Determine the [x, y] coordinate at the center of the cell enclosing the given text.  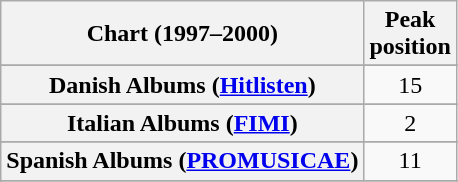
Spanish Albums (PROMUSICAE) [182, 161]
2 [410, 123]
15 [410, 85]
Chart (1997–2000) [182, 34]
Danish Albums (Hitlisten) [182, 85]
Peakposition [410, 34]
11 [410, 161]
Italian Albums (FIMI) [182, 123]
